Pinpoint the cell where the given text exists, returning its [X, Y] midpoint coordinate. 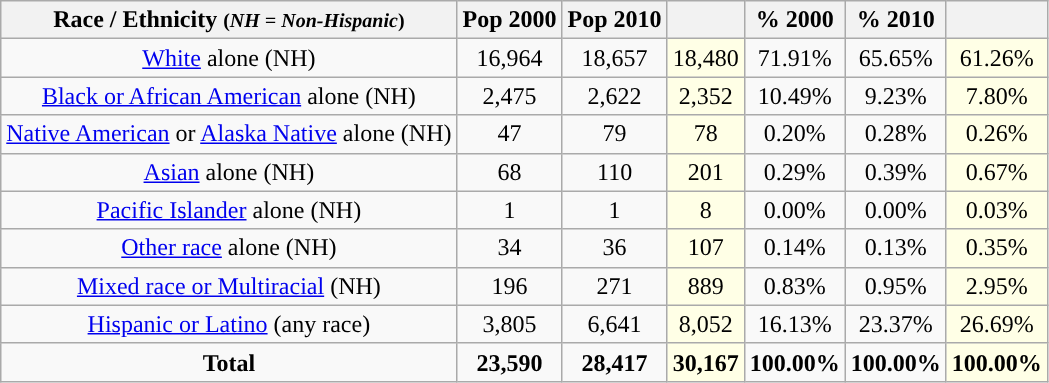
18,480 [706, 58]
Pop 2000 [510, 20]
0.39% [896, 172]
26.69% [996, 324]
Native American or Alaska Native alone (NH) [229, 134]
30,167 [706, 362]
196 [510, 286]
0.29% [794, 172]
Black or African American alone (NH) [229, 96]
6,641 [614, 324]
36 [614, 248]
0.03% [996, 210]
16,964 [510, 58]
9.23% [896, 96]
71.91% [794, 58]
0.35% [996, 248]
0.67% [996, 172]
47 [510, 134]
White alone (NH) [229, 58]
107 [706, 248]
28,417 [614, 362]
Race / Ethnicity (NH = Non-Hispanic) [229, 20]
7.80% [996, 96]
Mixed race or Multiracial (NH) [229, 286]
889 [706, 286]
3,805 [510, 324]
34 [510, 248]
79 [614, 134]
23,590 [510, 362]
Pop 2010 [614, 20]
0.95% [896, 286]
Pacific Islander alone (NH) [229, 210]
0.28% [896, 134]
18,657 [614, 58]
2,475 [510, 96]
16.13% [794, 324]
110 [614, 172]
8 [706, 210]
68 [510, 172]
Other race alone (NH) [229, 248]
8,052 [706, 324]
0.14% [794, 248]
2.95% [996, 286]
Total [229, 362]
23.37% [896, 324]
Hispanic or Latino (any race) [229, 324]
% 2000 [794, 20]
0.83% [794, 286]
0.26% [996, 134]
78 [706, 134]
0.13% [896, 248]
61.26% [996, 58]
201 [706, 172]
% 2010 [896, 20]
10.49% [794, 96]
2,352 [706, 96]
Asian alone (NH) [229, 172]
2,622 [614, 96]
271 [614, 286]
65.65% [896, 58]
0.20% [794, 134]
